Search for the cell housing the specified text and yield its [X, Y] center coordinate. 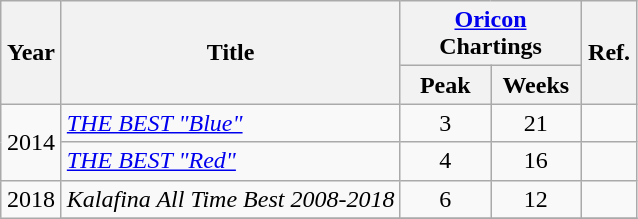
3 [446, 123]
THE BEST "Red" [230, 161]
Year [32, 52]
21 [536, 123]
Oricon Chartings [490, 34]
2018 [32, 199]
2014 [32, 142]
4 [446, 161]
THE BEST "Blue" [230, 123]
12 [536, 199]
6 [446, 199]
Peak [446, 85]
Weeks [536, 85]
Title [230, 52]
16 [536, 161]
Ref. [609, 52]
Kalafina All Time Best 2008-2018 [230, 199]
